Find where the given text appears and provide that cell's center as [x, y] coordinate. 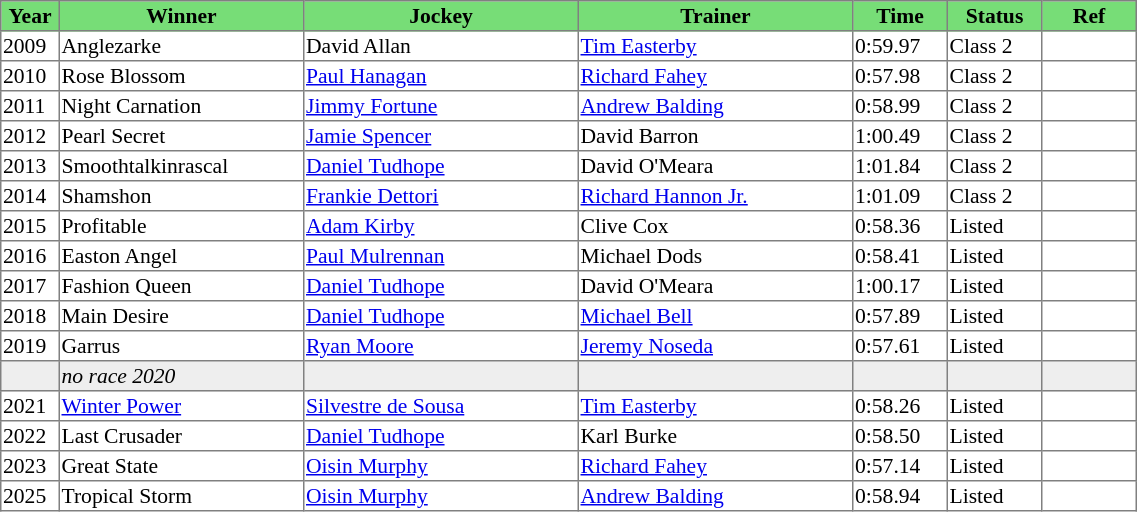
1:01.84 [900, 166]
Jimmy Fortune [441, 106]
Paul Hanagan [441, 76]
Richard Hannon Jr. [715, 196]
Jamie Spencer [441, 136]
2014 [30, 196]
Tropical Storm [181, 496]
Night Carnation [181, 106]
0:57.89 [900, 316]
2012 [30, 136]
1:00.17 [900, 286]
0:58.41 [900, 256]
Jockey [441, 16]
2018 [30, 316]
Ryan Moore [441, 346]
Jeremy Noseda [715, 346]
2015 [30, 226]
Karl Burke [715, 436]
Year [30, 16]
Winner [181, 16]
2025 [30, 496]
David Allan [441, 46]
2011 [30, 106]
Michael Dods [715, 256]
Status [994, 16]
Pearl Secret [181, 136]
2023 [30, 466]
Fashion Queen [181, 286]
no race 2020 [181, 376]
0:58.94 [900, 496]
Frankie Dettori [441, 196]
0:57.98 [900, 76]
0:58.26 [900, 406]
Anglezarke [181, 46]
2019 [30, 346]
2016 [30, 256]
Garrus [181, 346]
Clive Cox [715, 226]
Silvestre de Sousa [441, 406]
David Barron [715, 136]
Great State [181, 466]
2010 [30, 76]
2017 [30, 286]
0:58.36 [900, 226]
Winter Power [181, 406]
2021 [30, 406]
2022 [30, 436]
0:58.50 [900, 436]
Shamshon [181, 196]
0:57.14 [900, 466]
0:59.97 [900, 46]
Easton Angel [181, 256]
Smoothtalkinrascal [181, 166]
Last Crusader [181, 436]
Time [900, 16]
1:00.49 [900, 136]
Rose Blossom [181, 76]
Adam Kirby [441, 226]
Profitable [181, 226]
Trainer [715, 16]
2009 [30, 46]
Paul Mulrennan [441, 256]
Main Desire [181, 316]
Ref [1089, 16]
Michael Bell [715, 316]
2013 [30, 166]
1:01.09 [900, 196]
0:58.99 [900, 106]
0:57.61 [900, 346]
